Find where the given text appears and provide that cell's center as (x, y) coordinate. 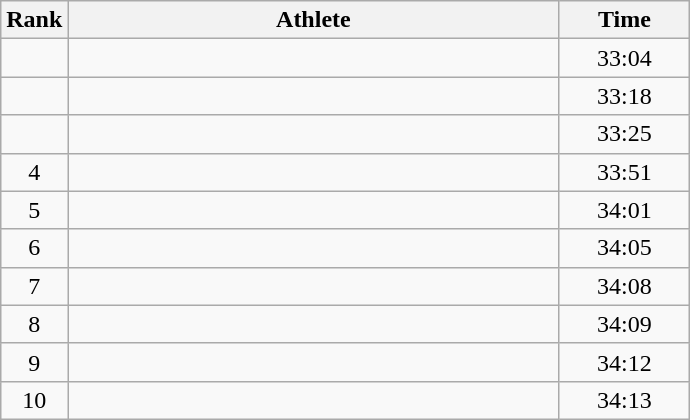
34:05 (624, 248)
33:18 (624, 96)
10 (34, 400)
34:08 (624, 286)
33:51 (624, 172)
34:09 (624, 324)
8 (34, 324)
Time (624, 20)
6 (34, 248)
Rank (34, 20)
33:25 (624, 134)
7 (34, 286)
34:13 (624, 400)
4 (34, 172)
33:04 (624, 58)
Athlete (314, 20)
5 (34, 210)
34:01 (624, 210)
9 (34, 362)
34:12 (624, 362)
